From the cell containing the given text, extract its center point as (X, Y) coordinate. 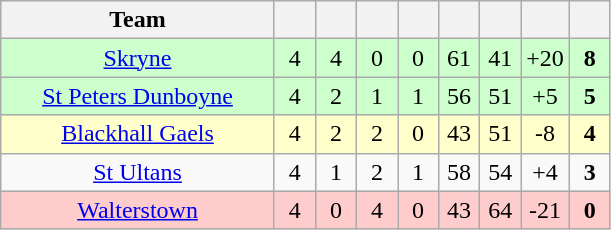
-8 (546, 134)
58 (460, 172)
+20 (546, 58)
61 (460, 58)
8 (590, 58)
St Ultans (138, 172)
56 (460, 96)
St Peters Dunboyne (138, 96)
3 (590, 172)
5 (590, 96)
+5 (546, 96)
Skryne (138, 58)
41 (500, 58)
-21 (546, 210)
54 (500, 172)
Blackhall Gaels (138, 134)
+4 (546, 172)
Walterstown (138, 210)
Team (138, 20)
64 (500, 210)
